Scan for the cell matching the given text and deliver its [x, y] coordinate at center. 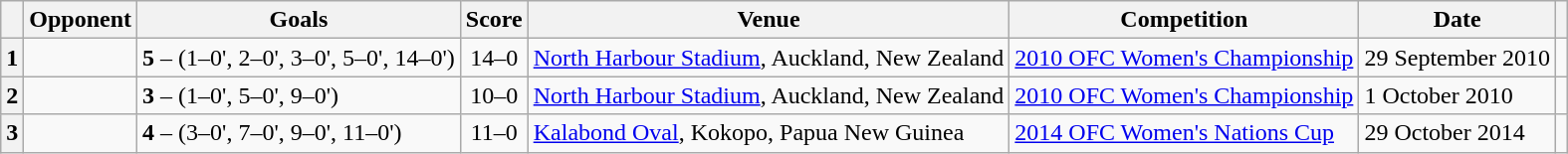
2 [12, 95]
4 – (3–0', 7–0', 9–0', 11–0') [299, 133]
3 [12, 133]
1 [12, 58]
11–0 [494, 133]
14–0 [494, 58]
Kalabond Oval, Kokopo, Papua New Guinea [769, 133]
Date [1457, 20]
10–0 [494, 95]
5 – (1–0', 2–0', 3–0', 5–0', 14–0') [299, 58]
29 September 2010 [1457, 58]
3 – (1–0', 5–0', 9–0') [299, 95]
29 October 2014 [1457, 133]
Goals [299, 20]
Venue [769, 20]
Opponent [81, 20]
Competition [1185, 20]
2014 OFC Women's Nations Cup [1185, 133]
1 October 2010 [1457, 95]
Score [494, 20]
